Return the [x, y] coordinate for the center point of the cell that contains the specified text.  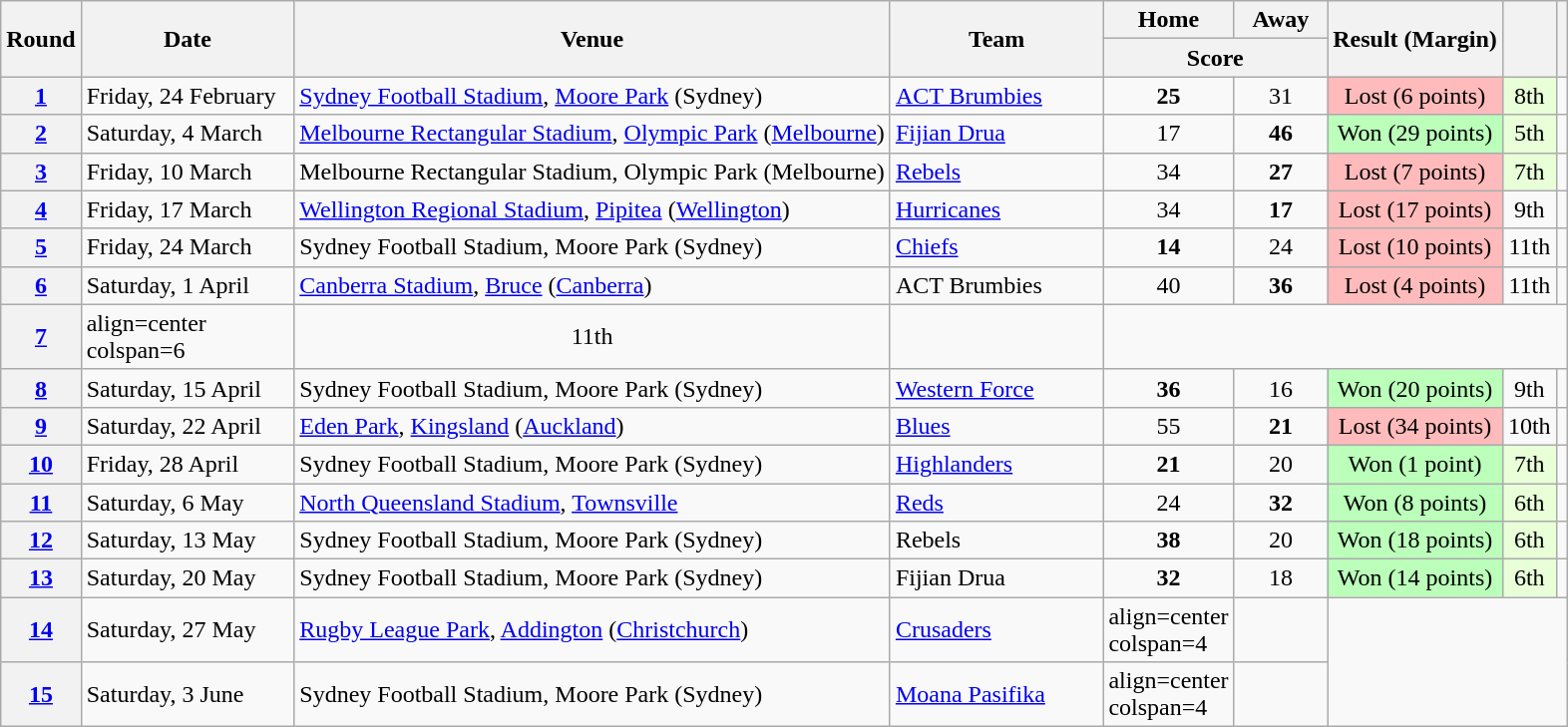
15 [41, 694]
Home [1169, 20]
Highlanders [996, 464]
Saturday, 22 April [188, 426]
6 [41, 285]
55 [1169, 426]
Saturday, 4 March [188, 134]
Rugby League Park, Addington (Christchurch) [592, 630]
10th [1529, 426]
Saturday, 15 April [188, 388]
North Queensland Stadium, Townsville [592, 502]
align=center colspan=6 [188, 337]
Won (29 points) [1415, 134]
Lost (34 points) [1415, 426]
Chiefs [996, 247]
13 [41, 578]
Score [1215, 58]
9 [41, 426]
Friday, 24 March [188, 247]
Lost (6 points) [1415, 96]
Saturday, 13 May [188, 541]
Saturday, 20 May [188, 578]
Saturday, 6 May [188, 502]
7 [41, 337]
12 [41, 541]
8th [1529, 96]
16 [1281, 388]
Wellington Regional Stadium, Pipitea (Wellington) [592, 209]
Result (Margin) [1415, 39]
Friday, 28 April [188, 464]
Friday, 24 February [188, 96]
Away [1281, 20]
Crusaders [996, 630]
Won (1 point) [1415, 464]
Eden Park, Kingsland (Auckland) [592, 426]
Venue [592, 39]
2 [41, 134]
11 [41, 502]
Won (20 points) [1415, 388]
Lost (7 points) [1415, 172]
Lost (10 points) [1415, 247]
4 [41, 209]
Friday, 10 March [188, 172]
40 [1169, 285]
5 [41, 247]
Lost (4 points) [1415, 285]
Western Force [996, 388]
Round [41, 39]
Date [188, 39]
Won (8 points) [1415, 502]
Hurricanes [996, 209]
25 [1169, 96]
Saturday, 27 May [188, 630]
Saturday, 3 June [188, 694]
Blues [996, 426]
Canberra Stadium, Bruce (Canberra) [592, 285]
31 [1281, 96]
Moana Pasifika [996, 694]
8 [41, 388]
Won (14 points) [1415, 578]
1 [41, 96]
5th [1529, 134]
Saturday, 1 April [188, 285]
27 [1281, 172]
18 [1281, 578]
3 [41, 172]
Friday, 17 March [188, 209]
Team [996, 39]
Lost (17 points) [1415, 209]
Won (18 points) [1415, 541]
38 [1169, 541]
10 [41, 464]
46 [1281, 134]
Reds [996, 502]
